Return [x, y] of the center of cell containing provided text 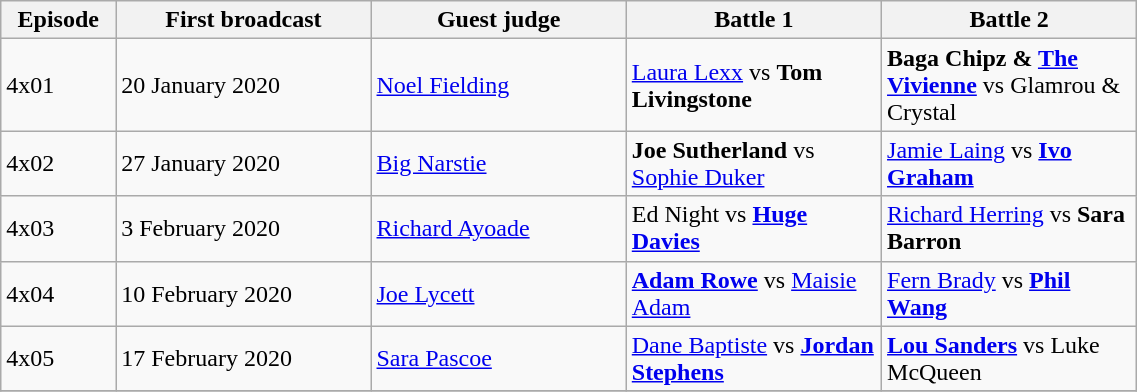
4x04 [58, 294]
Big Narstie [498, 164]
Adam Rowe vs Maisie Adam [754, 294]
3 February 2020 [244, 228]
Joe Sutherland vs Sophie Duker [754, 164]
Ed Night vs Huge Davies [754, 228]
Laura Lexx vs Tom Livingstone [754, 85]
20 January 2020 [244, 85]
Noel Fielding [498, 85]
Richard Herring vs Sara Barron [1010, 228]
Jamie Laing vs Ivo Graham [1010, 164]
Sara Pascoe [498, 358]
4x02 [58, 164]
Dane Baptiste vs Jordan Stephens [754, 358]
4x05 [58, 358]
4x01 [58, 85]
Episode [58, 20]
27 January 2020 [244, 164]
Richard Ayoade [498, 228]
Baga Chipz & The Vivienne vs Glamrou & Crystal [1010, 85]
10 February 2020 [244, 294]
4x03 [58, 228]
17 February 2020 [244, 358]
Fern Brady vs Phil Wang [1010, 294]
Lou Sanders vs Luke McQueen [1010, 358]
Guest judge [498, 20]
Battle 1 [754, 20]
First broadcast [244, 20]
Battle 2 [1010, 20]
Joe Lycett [498, 294]
